Capture the cell that displays the provided text and extract its [x, y] central coordinate. 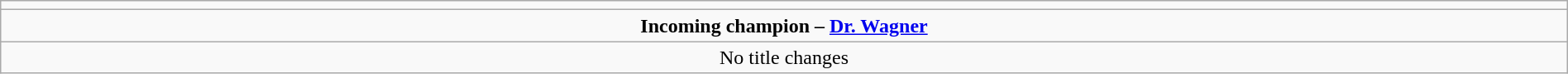
No title changes [784, 57]
Incoming champion – Dr. Wagner [784, 26]
